Scan for the cell matching the given text and deliver its [X, Y] coordinate at center. 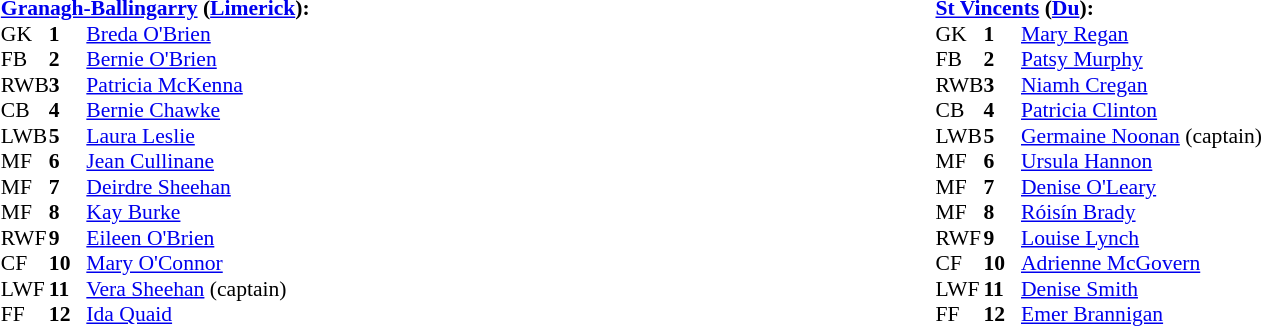
Mary O'Connor [198, 263]
Vera Sheehan (captain) [198, 289]
Bernie Chawke [198, 111]
Breda O'Brien [198, 34]
Kay Burke [198, 213]
Jean Cullinane [198, 161]
Eileen O'Brien [198, 238]
Deirdre Sheehan [198, 187]
Patricia McKenna [198, 85]
Laura Leslie [198, 136]
Bernie O'Brien [198, 59]
